Find where the given text appears and provide that cell's center as [X, Y] coordinate. 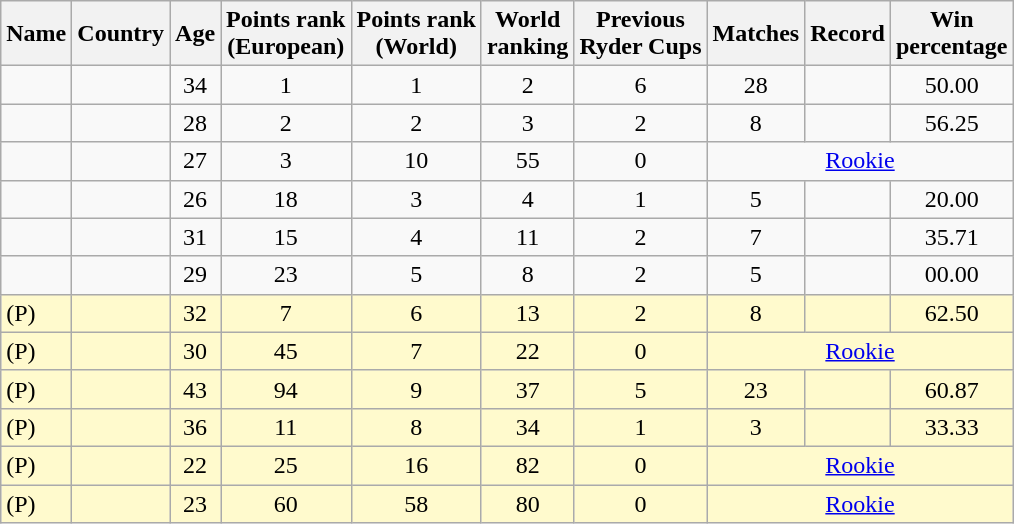
PreviousRyder Cups [640, 34]
56.25 [952, 123]
Points rank(European) [286, 34]
Winpercentage [952, 34]
Name [36, 34]
94 [286, 389]
10 [416, 161]
36 [196, 427]
9 [416, 389]
00.00 [952, 275]
82 [527, 465]
27 [196, 161]
62.50 [952, 313]
Age [196, 34]
60.87 [952, 389]
33.33 [952, 427]
43 [196, 389]
60 [286, 503]
50.00 [952, 85]
20.00 [952, 199]
55 [527, 161]
26 [196, 199]
13 [527, 313]
29 [196, 275]
31 [196, 237]
32 [196, 313]
37 [527, 389]
80 [527, 503]
Worldranking [527, 34]
Points rank(World) [416, 34]
45 [286, 351]
18 [286, 199]
25 [286, 465]
35.71 [952, 237]
Country [121, 34]
15 [286, 237]
16 [416, 465]
Matches [756, 34]
30 [196, 351]
58 [416, 503]
Record [848, 34]
